Identify which cell holds the provided text, then report its (x, y) central coordinate. 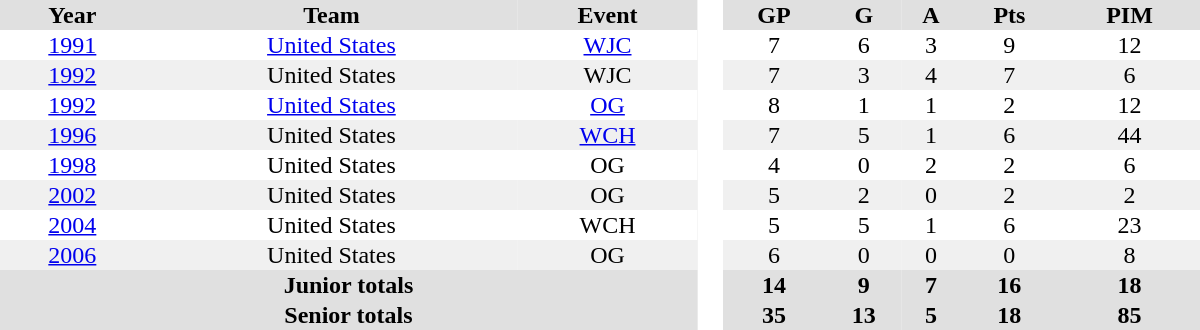
16 (1010, 285)
Team (332, 15)
G (864, 15)
Event (608, 15)
Senior totals (348, 315)
13 (864, 315)
1998 (72, 165)
1991 (72, 45)
2004 (72, 225)
GP (774, 15)
2002 (72, 195)
23 (1130, 225)
14 (774, 285)
44 (1130, 135)
Pts (1010, 15)
1996 (72, 135)
85 (1130, 315)
35 (774, 315)
Year (72, 15)
Junior totals (348, 285)
2006 (72, 255)
PIM (1130, 15)
A (931, 15)
